Identify which cell holds the provided text, then report its [x, y] central coordinate. 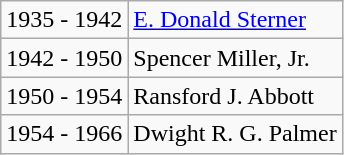
Spencer Miller, Jr. [235, 58]
1950 - 1954 [64, 96]
Ransford J. Abbott [235, 96]
Dwight R. G. Palmer [235, 134]
1954 - 1966 [64, 134]
1935 - 1942 [64, 20]
E. Donald Sterner [235, 20]
1942 - 1950 [64, 58]
